Extract the [x, y] coordinate from the center of the cell holding the provided text.  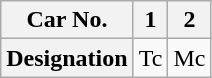
2 [190, 20]
1 [150, 20]
Designation [67, 58]
Tc [150, 58]
Mc [190, 58]
Car No. [67, 20]
